Identify which cell holds the provided text, then report its [X, Y] central coordinate. 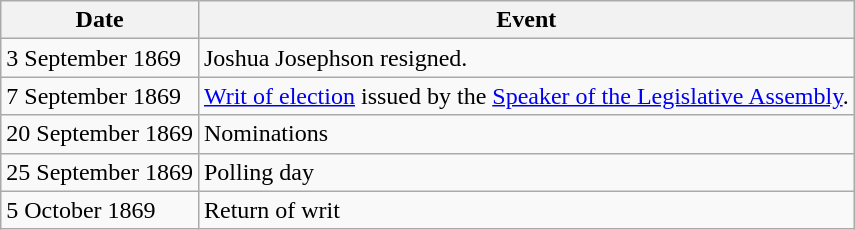
Polling day [526, 172]
5 October 1869 [100, 210]
3 September 1869 [100, 58]
25 September 1869 [100, 172]
Event [526, 20]
20 September 1869 [100, 134]
7 September 1869 [100, 96]
Joshua Josephson resigned. [526, 58]
Nominations [526, 134]
Return of writ [526, 210]
Writ of election issued by the Speaker of the Legislative Assembly. [526, 96]
Date [100, 20]
